For the text-containing cell, return its midpoint in [X, Y] coordinate format. 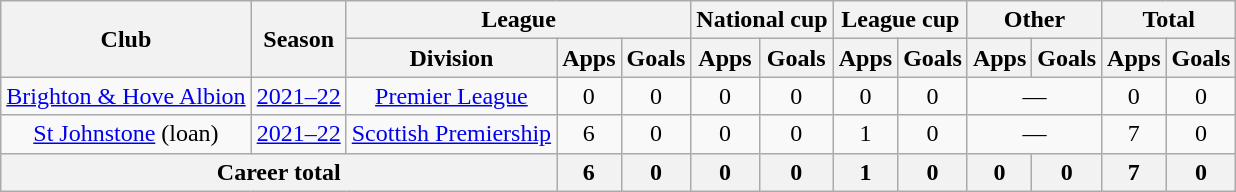
Season [298, 39]
Premier League [451, 96]
Scottish Premiership [451, 134]
St Johnstone (loan) [126, 134]
Division [451, 58]
Career total [279, 172]
League [518, 20]
Club [126, 39]
Other [1034, 20]
Brighton & Hove Albion [126, 96]
National cup [762, 20]
Total [1169, 20]
League cup [900, 20]
